From the cell containing the given text, extract its center point as [X, Y] coordinate. 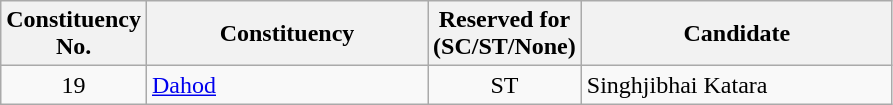
ST [505, 85]
Constituency No. [74, 34]
Dahod [286, 85]
Reserved for (SC/ST/None) [505, 34]
Singhjibhai Katara [736, 85]
Candidate [736, 34]
Constituency [286, 34]
19 [74, 85]
